Capture the cell that displays the provided text and extract its (X, Y) central coordinate. 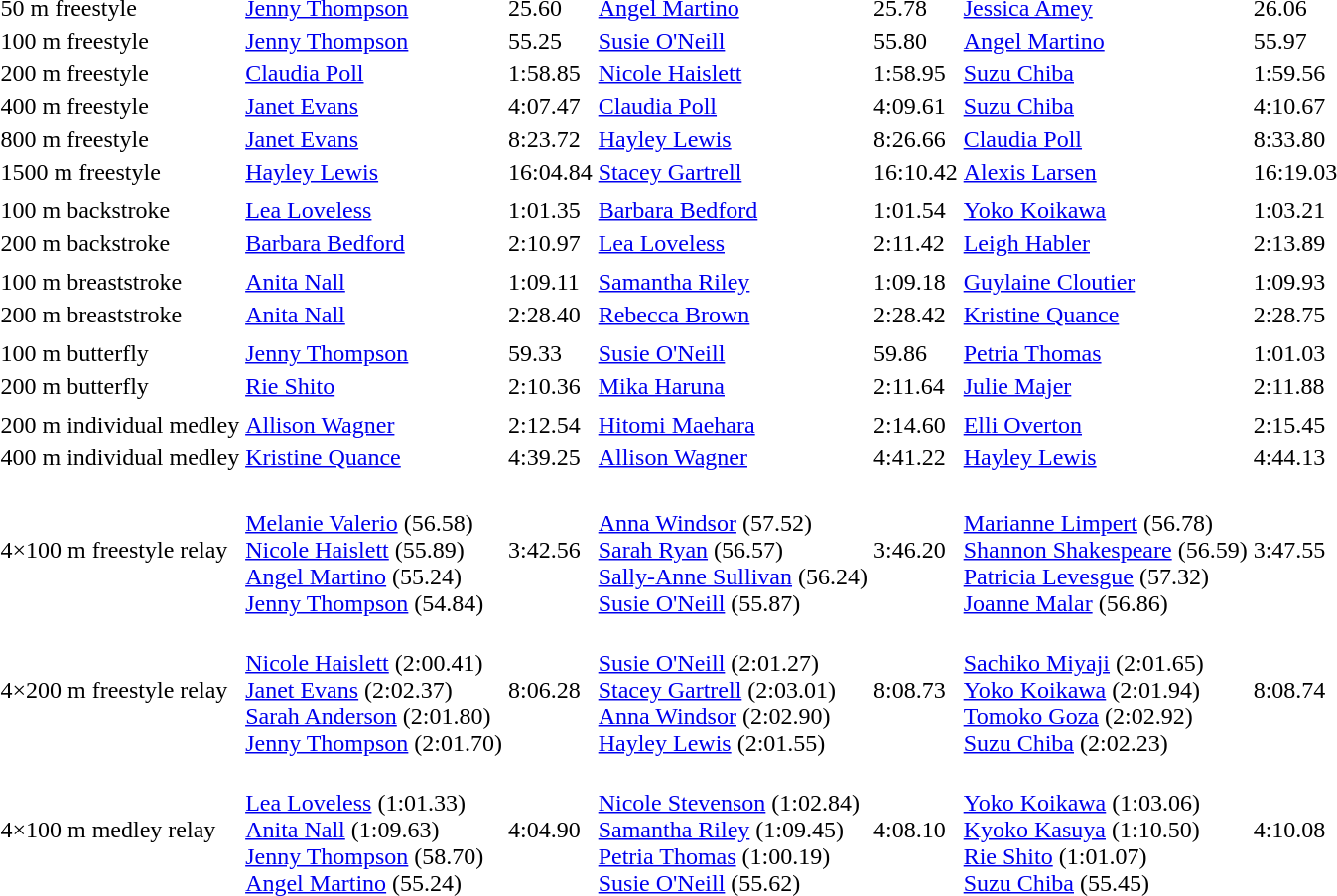
2:11.42 (916, 243)
2:10.36 (551, 386)
2:28.40 (551, 315)
Samantha Riley (733, 282)
2:28.42 (916, 315)
Yoko Koikawa (1106, 210)
Sachiko Miyaji (2:01.65)Yoko Koikawa (2:01.94)Tomoko Goza (2:02.92)Suzu Chiba (2:02.23) (1106, 690)
2:12.54 (551, 425)
4:07.47 (551, 106)
Nicole Haislett (733, 73)
1:58.85 (551, 73)
Julie Majer (1106, 386)
Susie O'Neill (2:01.27)Stacey Gartrell (2:03.01)Anna Windsor (2:02.90)Hayley Lewis (2:01.55) (733, 690)
16:10.42 (916, 172)
Leigh Habler (1106, 243)
1:58.95 (916, 73)
Stacey Gartrell (733, 172)
3:46.20 (916, 550)
Guylaine Cloutier (1106, 282)
8:08.73 (916, 690)
Rebecca Brown (733, 315)
55.80 (916, 41)
59.33 (551, 353)
55.25 (551, 41)
Hitomi Maehara (733, 425)
8:06.28 (551, 690)
1:01.35 (551, 210)
Anna Windsor (57.52)Sarah Ryan (56.57)Sally-Anne Sullivan (56.24)Susie O'Neill (55.87) (733, 550)
2:10.97 (551, 243)
Alexis Larsen (1106, 172)
Angel Martino (1106, 41)
Nicole Haislett (2:00.41)Janet Evans (2:02.37)Sarah Anderson (2:01.80)Jenny Thompson (2:01.70) (374, 690)
1:01.54 (916, 210)
8:23.72 (551, 139)
4:09.61 (916, 106)
4:39.25 (551, 457)
Marianne Limpert (56.78)Shannon Shakespeare (56.59)Patricia Levesgue (57.32)Joanne Malar (56.86) (1106, 550)
4:41.22 (916, 457)
Elli Overton (1106, 425)
1:09.11 (551, 282)
59.86 (916, 353)
2:11.64 (916, 386)
Mika Haruna (733, 386)
2:14.60 (916, 425)
3:42.56 (551, 550)
8:26.66 (916, 139)
Rie Shito (374, 386)
Petria Thomas (1106, 353)
16:04.84 (551, 172)
Melanie Valerio (56.58)Nicole Haislett (55.89)Angel Martino (55.24)Jenny Thompson (54.84) (374, 550)
1:09.18 (916, 282)
